Find where the given text appears and provide that cell's center as [x, y] coordinate. 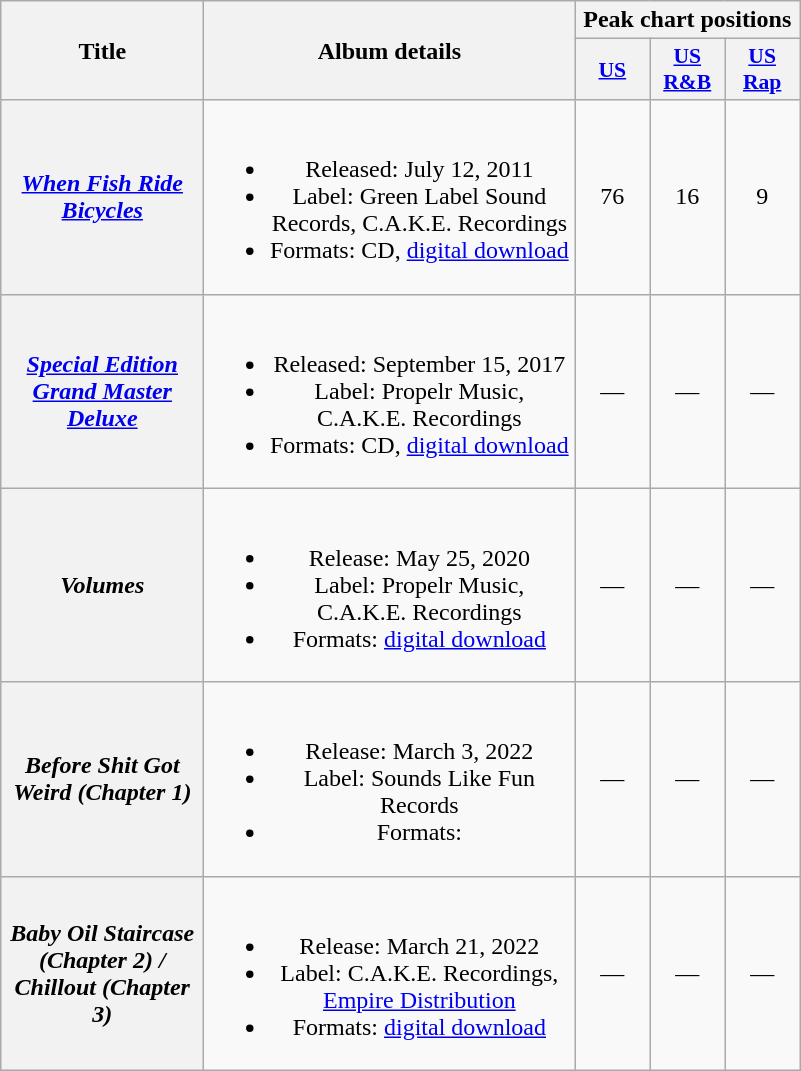
Peak chart positions [688, 20]
Release: May 25, 2020Label: Propelr Music, C.A.K.E. RecordingsFormats: digital download [390, 585]
Released: September 15, 2017Label: Propelr Music, C.A.K.E. RecordingsFormats: CD, digital download [390, 391]
When Fish Ride Bicycles [102, 197]
USRap [762, 70]
16 [688, 197]
Volumes [102, 585]
US R&B [688, 70]
9 [762, 197]
Release: March 21, 2022Label: C.A.K.E. Recordings, Empire DistributionFormats: digital download [390, 973]
Special Edition Grand Master Deluxe [102, 391]
US [612, 70]
Album details [390, 50]
Release: March 3, 2022Label: Sounds Like Fun RecordsFormats: [390, 779]
Before Shit Got Weird (Chapter 1) [102, 779]
Released: July 12, 2011Label: Green Label Sound Records, C.A.K.E. RecordingsFormats: CD, digital download [390, 197]
Title [102, 50]
Baby Oil Staircase (Chapter 2) / Chillout (Chapter 3) [102, 973]
76 [612, 197]
